Identify which cell holds the provided text, then report its (X, Y) central coordinate. 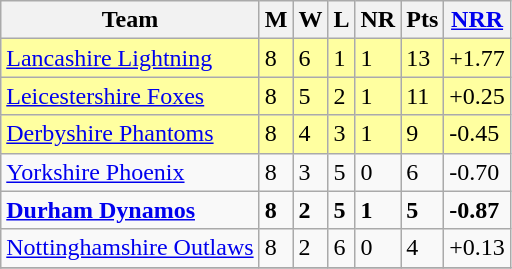
+1.77 (478, 58)
-0.45 (478, 134)
Durham Dynamos (130, 210)
Yorkshire Phoenix (130, 172)
Leicestershire Foxes (130, 96)
M (276, 20)
NRR (478, 20)
Lancashire Lightning (130, 58)
Team (130, 20)
L (342, 20)
Derbyshire Phantoms (130, 134)
-0.87 (478, 210)
11 (422, 96)
W (310, 20)
9 (422, 134)
13 (422, 58)
Nottinghamshire Outlaws (130, 248)
Pts (422, 20)
NR (378, 20)
+0.25 (478, 96)
-0.70 (478, 172)
+0.13 (478, 248)
